Output the (X, Y) coordinate of the center of the cell containing the given text.  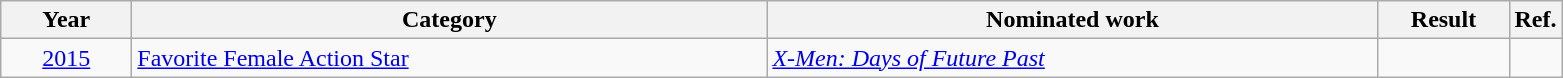
Favorite Female Action Star (450, 58)
Nominated work (1072, 20)
Ref. (1536, 20)
Year (66, 20)
X-Men: Days of Future Past (1072, 58)
Result (1444, 20)
2015 (66, 58)
Category (450, 20)
